Pinpoint the cell where the given text exists, returning its [X, Y] midpoint coordinate. 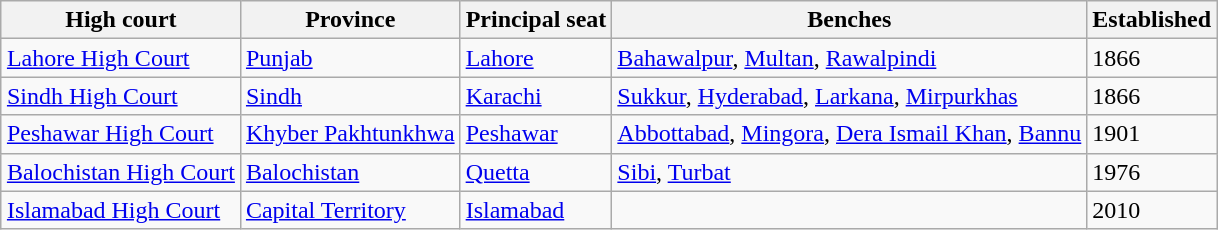
High court [120, 20]
Province [350, 20]
Islamabad High Court [120, 210]
Khyber Pakhtunkhwa [350, 134]
1976 [1152, 172]
Benches [850, 20]
Karachi [536, 96]
Balochistan [350, 172]
Lahore [536, 58]
Established [1152, 20]
Sibi, Turbat [850, 172]
Abbottabad, Mingora, Dera Ismail Khan, Bannu [850, 134]
Lahore High Court [120, 58]
Punjab [350, 58]
Quetta [536, 172]
Sukkur, Hyderabad, Larkana, Mirpurkhas [850, 96]
Peshawar [536, 134]
2010 [1152, 210]
Peshawar High Court [120, 134]
Balochistan High Court [120, 172]
Islamabad [536, 210]
Sindh High Court [120, 96]
Capital Territory [350, 210]
Sindh [350, 96]
Principal seat [536, 20]
Bahawalpur, Multan, Rawalpindi [850, 58]
1901 [1152, 134]
